Return the [x, y] coordinate for the center point of the cell that contains the specified text.  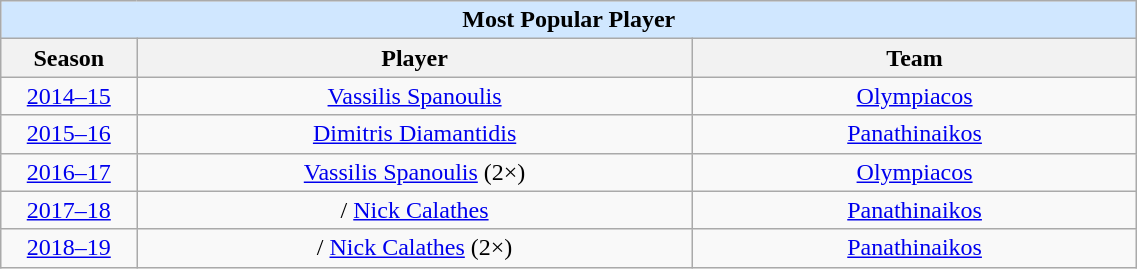
Vassilis Spanoulis (2×) [415, 172]
Vassilis Spanoulis [415, 96]
Season [69, 58]
2017–18 [69, 210]
/ Nick Calathes (2×) [415, 248]
Most Popular Player [569, 20]
2018–19 [69, 248]
2016–17 [69, 172]
2015–16 [69, 134]
/ Nick Calathes [415, 210]
2014–15 [69, 96]
Team [914, 58]
Dimitris Diamantidis [415, 134]
Player [415, 58]
